Extract the [x, y] coordinate from the center of the cell holding the provided text.  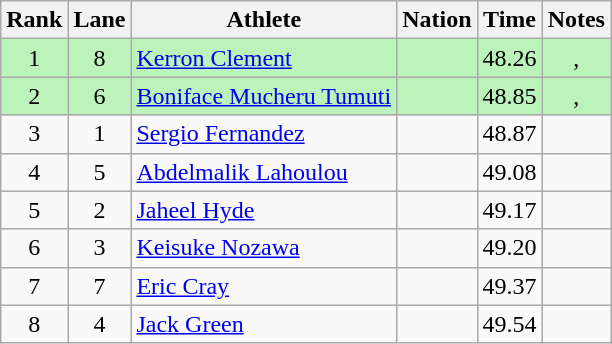
Jack Green [264, 324]
49.17 [510, 210]
49.08 [510, 172]
49.20 [510, 248]
Keisuke Nozawa [264, 248]
Kerron Clement [264, 58]
Time [510, 20]
Jaheel Hyde [264, 210]
Boniface Mucheru Tumuti [264, 96]
Abdelmalik Lahoulou [264, 172]
Notes [576, 20]
48.87 [510, 134]
Sergio Fernandez [264, 134]
48.26 [510, 58]
Nation [437, 20]
49.37 [510, 286]
48.85 [510, 96]
Athlete [264, 20]
Lane [100, 20]
Eric Cray [264, 286]
Rank [34, 20]
49.54 [510, 324]
